Scan for the cell matching the given text and deliver its [X, Y] coordinate at center. 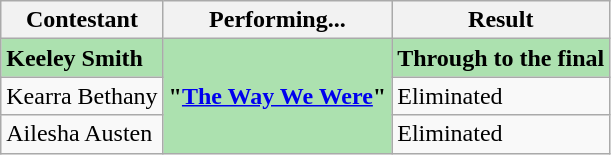
"The Way We Were" [278, 96]
Kearra Bethany [82, 96]
Result [501, 20]
Through to the final [501, 58]
Keeley Smith [82, 58]
Contestant [82, 20]
Performing... [278, 20]
Ailesha Austen [82, 134]
